Return (X, Y) of the center of cell containing provided text 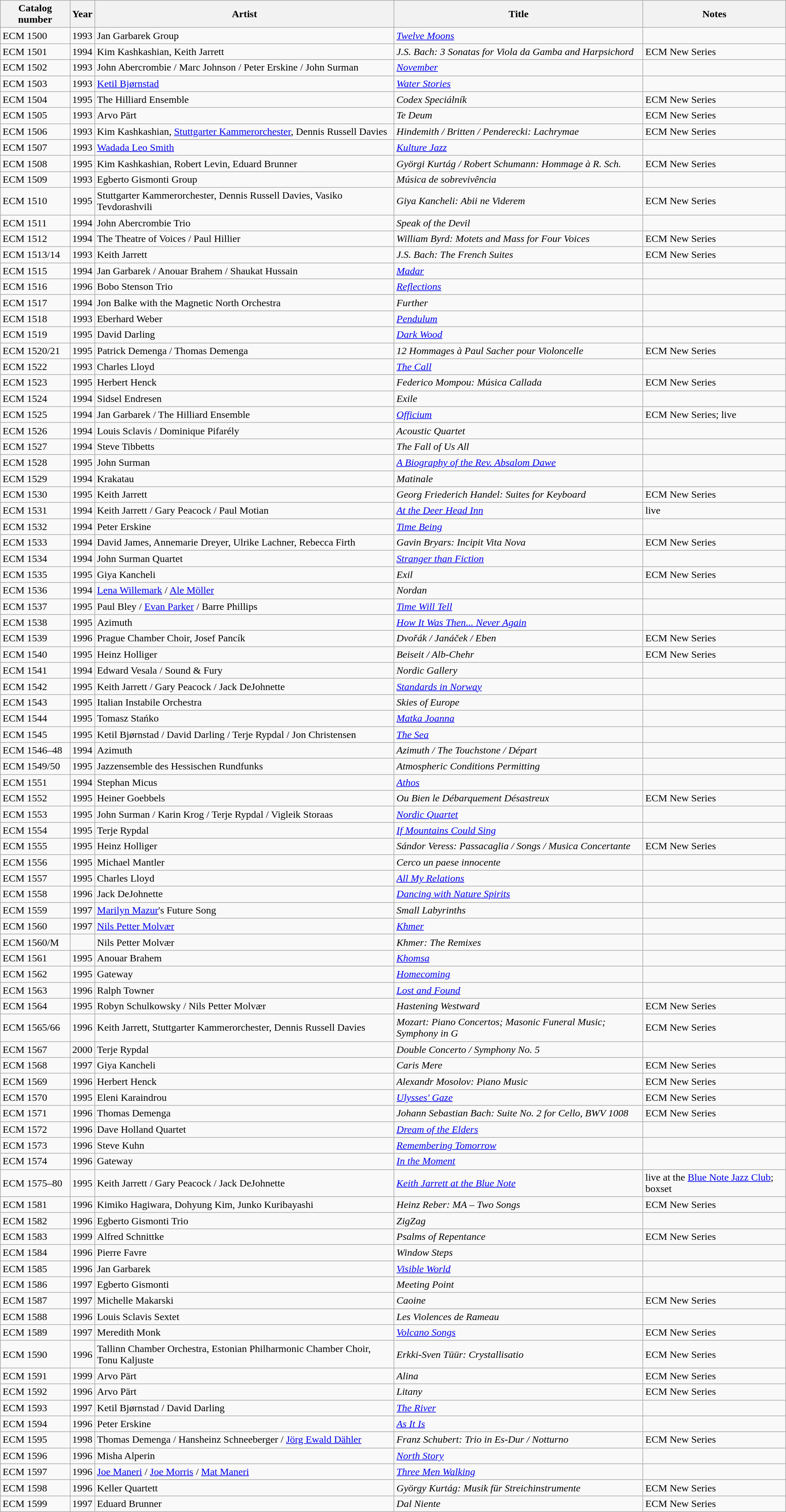
Les Violences de Rameau (519, 1317)
ECM 1501 (35, 52)
ECM 1560 (35, 926)
Jazzensemble des Hessischen Rundfunks (244, 766)
Time Being (519, 527)
Kim Kashkashian, Stuttgarter Kammerorchester, Dennis Russell Davies (244, 131)
Michael Mantler (244, 862)
ECM 1549/50 (35, 766)
Standards in Norway (519, 686)
ECM 1588 (35, 1317)
Thomas Demenga / Hansheinz Schneeberger / Jörg Ewald Dähler (244, 1440)
Reflections (519, 287)
ECM 1537 (35, 606)
David Darling (244, 335)
Paul Bley / Evan Parker / Barre Phillips (244, 606)
Stuttgarter Kammerorchester, Dennis Russell Davies, Vasiko Tevdorashvili (244, 201)
Lost and Found (519, 990)
ECM 1540 (35, 654)
ECM 1544 (35, 718)
ECM 1505 (35, 115)
ECM 1510 (35, 201)
Pendulum (519, 319)
Egberto Gismonti Group (244, 179)
ECM 1595 (35, 1440)
Misha Alperin (244, 1456)
Heinz Reber: MA – Two Songs (519, 1205)
Speak of the Devil (519, 223)
ECM 1506 (35, 131)
Azimuth / The Touchstone / Départ (519, 751)
ECM 1553 (35, 814)
ECM 1572 (35, 1129)
Wadada Leo Smith (244, 147)
Dvořák / Janáček / Eben (519, 638)
ECM 1570 (35, 1097)
ECM 1525 (35, 415)
Dave Holland Quartet (244, 1129)
2000 (82, 1050)
ECM 1522 (35, 367)
ZigZag (519, 1221)
ECM 1582 (35, 1221)
ECM 1523 (35, 383)
Steve Kuhn (244, 1145)
ECM 1573 (35, 1145)
Sidsel Endresen (244, 399)
Time Will Tell (519, 606)
Dark Wood (519, 335)
Eleni Karaindrou (244, 1097)
ECM 1569 (35, 1081)
Steve Tibbetts (244, 446)
Volcano Songs (519, 1333)
Alina (519, 1376)
If Mountains Could Sing (519, 830)
Franz Schubert: Trio in Es-Dur / Notturno (519, 1440)
Nordic Gallery (519, 670)
ECM 1585 (35, 1269)
Tomasz Stańko (244, 718)
ECM 1546–48 (35, 751)
Mozart: Piano Concertos; Masonic Funeral Music; Symphony in G (519, 1028)
J.S. Bach: The French Suites (519, 255)
Jan Garbarek / Anouar Brahem / Shaukat Hussain (244, 271)
Heiner Goebbels (244, 798)
ECM 1533 (35, 543)
John Surman (244, 462)
Title (519, 14)
Louis Sclavis / Dominique Pifarély (244, 430)
A Biography of the Rev. Absalom Dawe (519, 462)
ECM 1562 (35, 974)
Kimiko Hagiwara, Dohyung Kim, Junko Kuribayashi (244, 1205)
ECM 1513/14 (35, 255)
Lena Willemark / Ale Möller (244, 591)
Thomas Demenga (244, 1113)
Keller Quartett (244, 1488)
Psalms of Repentance (519, 1236)
ECM 1551 (35, 782)
Window Steps (519, 1252)
ECM 1574 (35, 1161)
Te Deum (519, 115)
ECM 1568 (35, 1066)
ECM 1528 (35, 462)
Three Men Walking (519, 1472)
Marilyn Mazur's Future Song (244, 910)
Johann Sebastian Bach: Suite No. 2 for Cello, BWV 1008 (519, 1113)
ECM 1539 (35, 638)
Khomsa (519, 958)
Italian Instabile Orchestra (244, 702)
Kim Kashkashian, Keith Jarrett (244, 52)
Khmer: The Remixes (519, 942)
Dal Niente (519, 1504)
ECM 1503 (35, 84)
Matka Joanna (519, 718)
Remembering Tomorrow (519, 1145)
Caoine (519, 1301)
ECM 1542 (35, 686)
Louis Sclavis Sextet (244, 1317)
Nordan (519, 591)
John Abercrombie / Marc Johnson / Peter Erskine / John Surman (244, 68)
Jack DeJohnette (244, 894)
ECM 1502 (35, 68)
The River (519, 1408)
Joe Maneri / Joe Morris / Mat Maneri (244, 1472)
ECM 1567 (35, 1050)
Visible World (519, 1269)
In the Moment (519, 1161)
Khmer (519, 926)
Year (82, 14)
ECM 1563 (35, 990)
Jan Garbarek Group (244, 36)
12 Hommages à Paul Sacher pour Violoncelle (519, 351)
Exil (519, 575)
ECM 1531 (35, 511)
ECM 1519 (35, 335)
ECM 1590 (35, 1354)
Keith Jarrett / Gary Peacock / Paul Motian (244, 511)
Egberto Gismonti (244, 1285)
Sándor Veress: Passacaglia / Songs / Musica Concertante (519, 846)
John Surman Quartet (244, 559)
Keith Jarrett, Stuttgarter Kammerorchester, Dennis Russell Davies (244, 1028)
Homecoming (519, 974)
ECM 1584 (35, 1252)
Eduard Brunner (244, 1504)
ECM New Series; live (714, 415)
Bobo Stenson Trio (244, 287)
Artist (244, 14)
Skies of Europe (519, 702)
ECM 1554 (35, 830)
ECM 1597 (35, 1472)
Tallinn Chamber Orchestra, Estonian Philharmonic Chamber Choir, Tonu Kaljuste (244, 1354)
ECM 1557 (35, 878)
ECM 1559 (35, 910)
György Kurtág: Musik für Streichinstrumente (519, 1488)
ECM 1583 (35, 1236)
Anouar Brahem (244, 958)
All My Relations (519, 878)
Codex Speciálník (519, 100)
Krakatau (244, 478)
ECM 1534 (35, 559)
ECM 1545 (35, 735)
Federico Mompou: Música Callada (519, 383)
ECM 1500 (35, 36)
The Sea (519, 735)
Hindemith / Britten / Penderecki: Lachrymae (519, 131)
Ketil Bjørnstad / David Darling (244, 1408)
William Byrd: Motets and Mass for Four Voices (519, 239)
ECM 1556 (35, 862)
Stephan Micus (244, 782)
ECM 1596 (35, 1456)
Cerco un paese innocente (519, 862)
ECM 1558 (35, 894)
Giya Kancheli: Abii ne Viderem (519, 201)
Dream of the Elders (519, 1129)
ECM 1592 (35, 1392)
Atmospheric Conditions Permitting (519, 766)
ECM 1536 (35, 591)
Twelve Moons (519, 36)
John Abercrombie Trio (244, 223)
Kim Kashkashian, Robert Levin, Eduard Brunner (244, 163)
ECM 1575–80 (35, 1183)
Notes (714, 14)
ECM 1507 (35, 147)
ECM 1509 (35, 179)
Alexandr Mosolov: Piano Music (519, 1081)
The Hilliard Ensemble (244, 100)
Beiseit / Alb-Chehr (519, 654)
ECM 1530 (35, 495)
ECM 1535 (35, 575)
Alfred Schnittke (244, 1236)
As It Is (519, 1424)
Madar (519, 271)
Exile (519, 399)
Meeting Point (519, 1285)
ECM 1504 (35, 100)
At the Deer Head Inn (519, 511)
Robyn Schulkowsky / Nils Petter Molvær (244, 1006)
Keith Jarrett at the Blue Note (519, 1183)
Water Stories (519, 84)
ECM 1512 (35, 239)
Michelle Makarski (244, 1301)
ECM 1538 (35, 622)
Ketil Bjørnstad (244, 84)
Stranger than Fiction (519, 559)
J.S. Bach: 3 Sonatas for Viola da Gamba and Harpsichord (519, 52)
ECM 1587 (35, 1301)
Jon Balke with the Magnetic North Orchestra (244, 303)
The Fall of Us All (519, 446)
ECM 1565/66 (35, 1028)
1998 (82, 1440)
Prague Chamber Choir, Josef Pancík (244, 638)
ECM 1571 (35, 1113)
Litany (519, 1392)
Catalog number (35, 14)
Música de sobrevivência (519, 179)
live (714, 511)
The Call (519, 367)
Pierre Favre (244, 1252)
David James, Annemarie Dreyer, Ulrike Lachner, Rebecca Firth (244, 543)
ECM 1529 (35, 478)
Jan Garbarek (244, 1269)
ECM 1541 (35, 670)
North Story (519, 1456)
Gavin Bryars: Incipit Vita Nova (519, 543)
ECM 1515 (35, 271)
Eberhard Weber (244, 319)
ECM 1526 (35, 430)
ECM 1564 (35, 1006)
Meredith Monk (244, 1333)
ECM 1599 (35, 1504)
ECM 1593 (35, 1408)
Georg Friederich Handel: Suites for Keyboard (519, 495)
John Surman / Karin Krog / Terje Rypdal / Vigleik Storaas (244, 814)
Ketil Bjørnstad / David Darling / Terje Rypdal / Jon Christensen (244, 735)
Patrick Demenga / Thomas Demenga (244, 351)
Acoustic Quartet (519, 430)
Double Concerto / Symphony No. 5 (519, 1050)
live at the Blue Note Jazz Club; boxset (714, 1183)
Györgi Kurtág / Robert Schumann: Hommage à R. Sch. (519, 163)
ECM 1589 (35, 1333)
ECM 1543 (35, 702)
November (519, 68)
Ou Bien le Débarquement Désastreux (519, 798)
Egberto Gismonti Trio (244, 1221)
ECM 1555 (35, 846)
Further (519, 303)
ECM 1527 (35, 446)
Matinale (519, 478)
How It Was Then... Never Again (519, 622)
Erkki-Sven Tüür: Crystallisatio (519, 1354)
Ralph Towner (244, 990)
ECM 1552 (35, 798)
Edward Vesala / Sound & Fury (244, 670)
Jan Garbarek / The Hilliard Ensemble (244, 415)
ECM 1520/21 (35, 351)
ECM 1598 (35, 1488)
Kulture Jazz (519, 147)
Nordic Quartet (519, 814)
ECM 1518 (35, 319)
ECM 1591 (35, 1376)
Athos (519, 782)
ECM 1594 (35, 1424)
ECM 1581 (35, 1205)
Hastening Westward (519, 1006)
ECM 1508 (35, 163)
Caris Mere (519, 1066)
Ulysses' Gaze (519, 1097)
ECM 1532 (35, 527)
The Theatre of Voices / Paul Hillier (244, 239)
ECM 1516 (35, 287)
ECM 1511 (35, 223)
Small Labyrinths (519, 910)
ECM 1517 (35, 303)
ECM 1524 (35, 399)
Officium (519, 415)
ECM 1561 (35, 958)
ECM 1586 (35, 1285)
Dancing with Nature Spirits (519, 894)
ECM 1560/M (35, 942)
